Pinpoint the cell where the given text exists, returning its [x, y] midpoint coordinate. 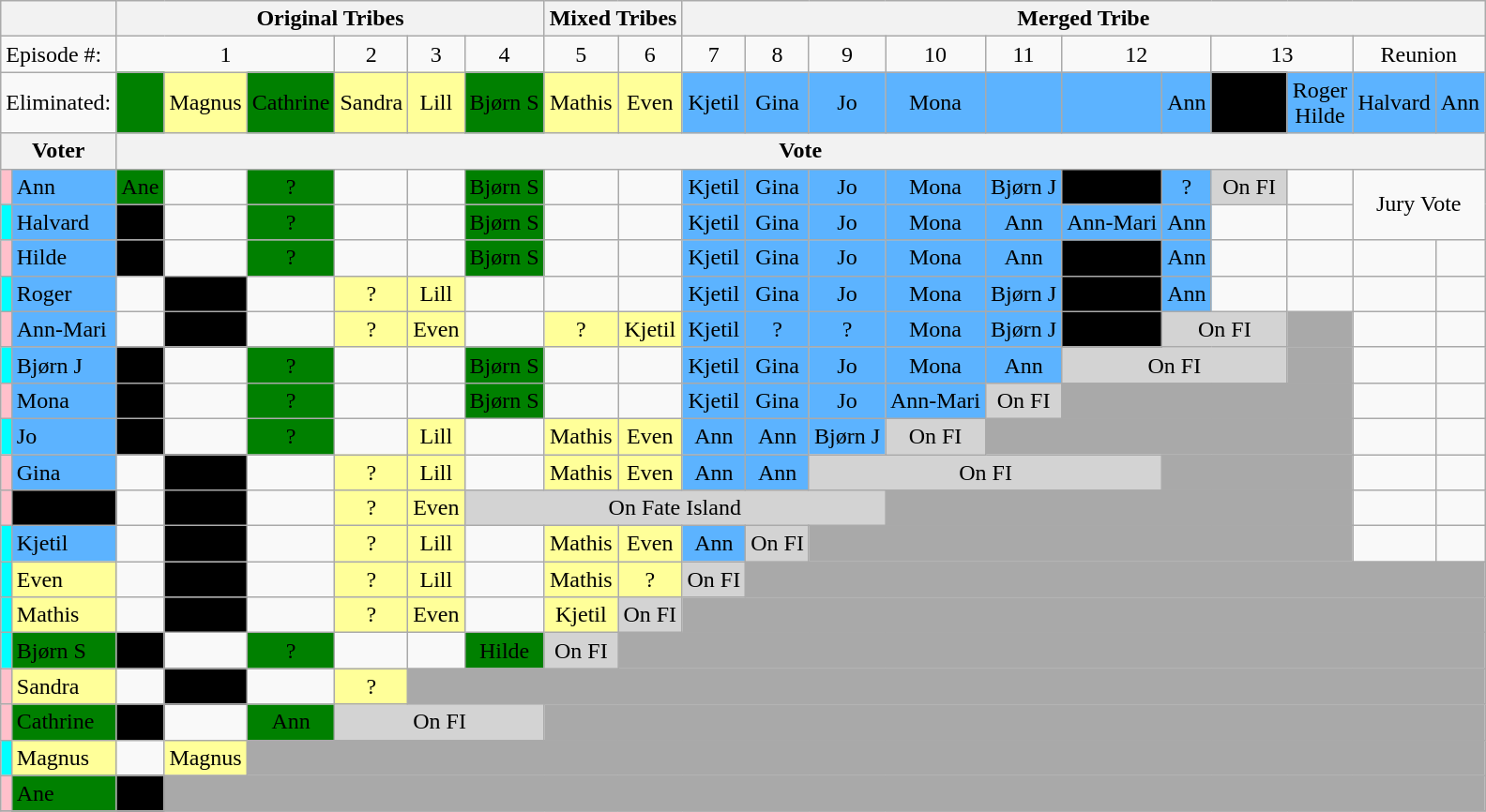
Merged Tribe [1084, 19]
Reunion [1418, 54]
2 [371, 54]
Original Tribes [330, 19]
12 [1137, 54]
On Fate Island [675, 508]
RogerHilde [1320, 103]
Voter [58, 151]
13 [1281, 54]
Mixed Tribes [614, 19]
Jury Vote [1418, 204]
3 [436, 54]
5 [581, 54]
Episode #: [58, 54]
8 [778, 54]
10 [936, 54]
11 [1024, 54]
6 [650, 54]
1 [225, 54]
9 [846, 54]
Vote [801, 151]
4 [505, 54]
Eliminated: [58, 103]
Roger [64, 293]
7 [714, 54]
